Capture the cell that displays the provided text and extract its [X, Y] central coordinate. 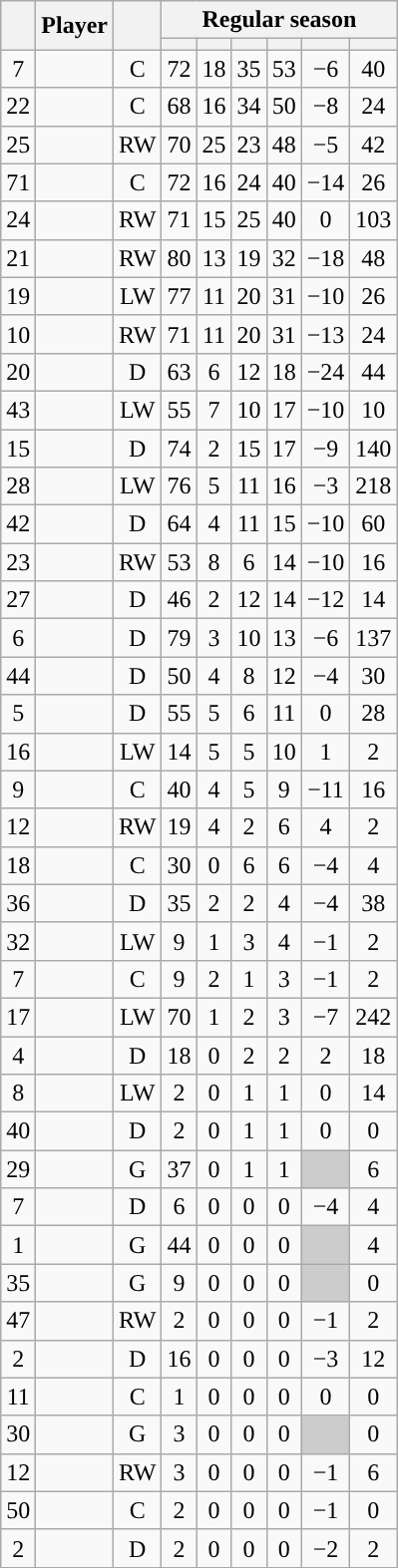
−12 [325, 600]
−7 [325, 1017]
64 [180, 524]
76 [180, 486]
242 [373, 1017]
63 [180, 372]
80 [180, 258]
68 [180, 107]
79 [180, 638]
46 [180, 600]
−14 [325, 182]
27 [18, 600]
60 [373, 524]
36 [18, 903]
37 [180, 1169]
140 [373, 448]
34 [249, 107]
137 [373, 638]
21 [18, 258]
38 [373, 903]
−18 [325, 258]
−5 [325, 145]
22 [18, 107]
43 [18, 410]
−2 [325, 1548]
47 [18, 1321]
103 [373, 220]
74 [180, 448]
−9 [325, 448]
218 [373, 486]
Player [75, 26]
77 [180, 296]
−11 [325, 789]
29 [18, 1169]
Regular season [279, 20]
−13 [325, 334]
−24 [325, 372]
−8 [325, 107]
